Detect which cell encompasses the target text, then output its (x, y) center coordinate. 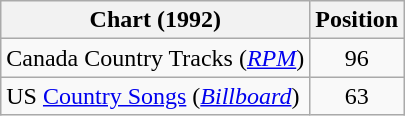
Chart (1992) (156, 20)
96 (357, 58)
Canada Country Tracks (RPM) (156, 58)
US Country Songs (Billboard) (156, 96)
63 (357, 96)
Position (357, 20)
